Detect which cell encompasses the target text, then output its (X, Y) center coordinate. 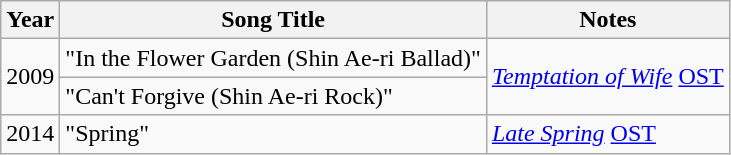
2014 (30, 134)
2009 (30, 77)
Year (30, 20)
Notes (608, 20)
"In the Flower Garden (Shin Ae-ri Ballad)" (274, 58)
"Spring" (274, 134)
"Can't Forgive (Shin Ae-ri Rock)" (274, 96)
Temptation of Wife OST (608, 77)
Song Title (274, 20)
Late Spring OST (608, 134)
